Search for the cell housing the specified text and yield its (X, Y) center coordinate. 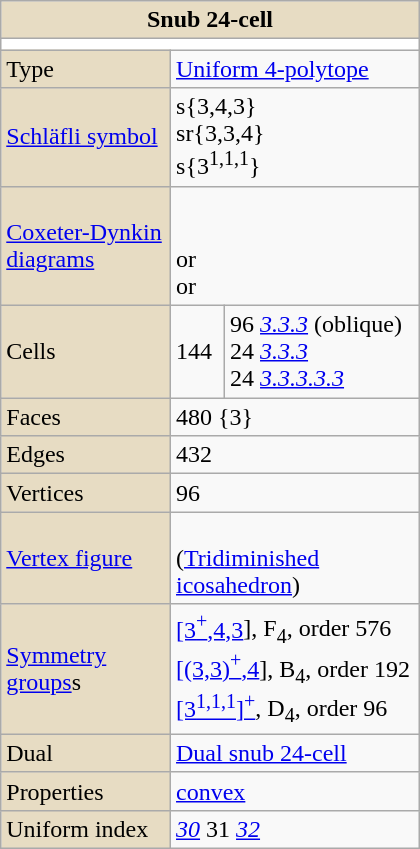
s{3,4,3}sr{3,3,4}s{31,1,1} (296, 138)
Uniform 4-polytope (296, 69)
Type (86, 69)
Dual (86, 753)
Vertex figure (86, 558)
Properties (86, 791)
96 (296, 493)
144 (198, 352)
Edges (86, 455)
Uniform index (86, 829)
convex (296, 791)
(Tridiminished icosahedron) (296, 558)
96 3.3.3 (oblique) 24 3.3.3 24 3.3.3.3.3 (322, 352)
[3+,4,3], F4, order 576[(3,3)+,4], B4, order 192 [31,1,1]+, D4, order 96 (296, 669)
Cells (86, 352)
or or (296, 246)
Coxeter-Dynkindiagrams (86, 246)
Vertices (86, 493)
Snub 24-cell (210, 20)
480 {3} (296, 417)
432 (296, 455)
Faces (86, 417)
30 31 32 (296, 829)
Dual snub 24-cell (296, 753)
Symmetry groupss (86, 669)
Schläfli symbol (86, 138)
